Return the (x, y) coordinate for the center point of the cell that contains the specified text.  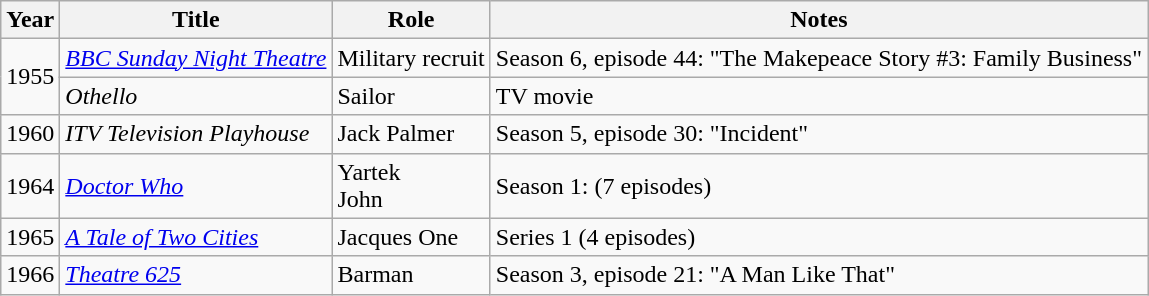
Season 6, episode 44: "The Makepeace Story #3: Family Business" (818, 58)
YartekJohn (411, 186)
1965 (30, 237)
Sailor (411, 96)
Jacques One (411, 237)
1966 (30, 275)
BBC Sunday Night Theatre (196, 58)
Jack Palmer (411, 134)
TV movie (818, 96)
A Tale of Two Cities (196, 237)
Year (30, 20)
Notes (818, 20)
Othello (196, 96)
1960 (30, 134)
Series 1 (4 episodes) (818, 237)
Barman (411, 275)
ITV Television Playhouse (196, 134)
Season 5, episode 30: "Incident" (818, 134)
1964 (30, 186)
Theatre 625 (196, 275)
Military recruit (411, 58)
Role (411, 20)
Season 1: (7 episodes) (818, 186)
1955 (30, 77)
Doctor Who (196, 186)
Season 3, episode 21: "A Man Like That" (818, 275)
Title (196, 20)
